For the text-containing cell, return its midpoint in (x, y) coordinate format. 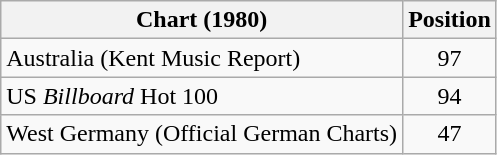
US Billboard Hot 100 (202, 96)
Position (450, 20)
Australia (Kent Music Report) (202, 58)
97 (450, 58)
Chart (1980) (202, 20)
94 (450, 96)
West Germany (Official German Charts) (202, 134)
47 (450, 134)
